Search for the cell housing the specified text and yield its [x, y] center coordinate. 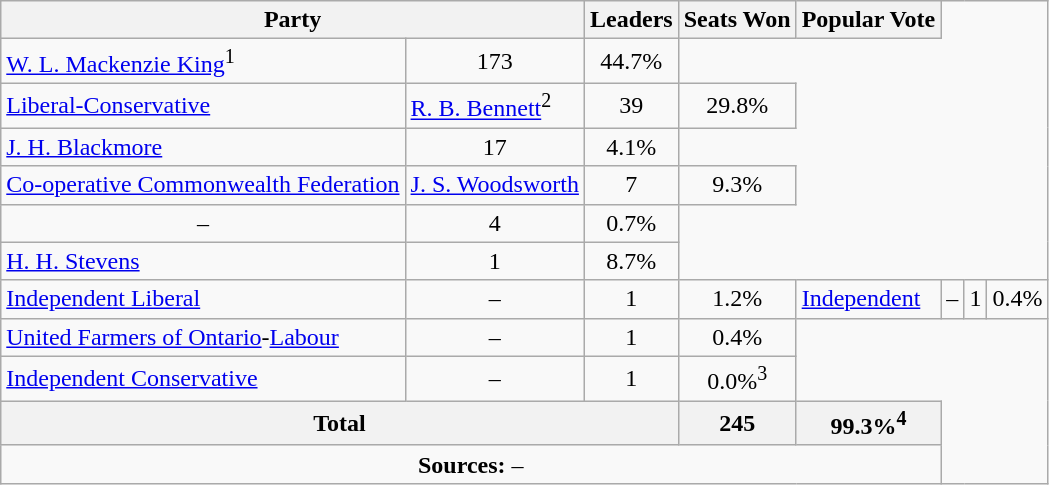
39 [631, 106]
1.2% [737, 299]
Sources: – [471, 464]
Leaders [631, 20]
Independent Liberal [203, 299]
W. L. Mackenzie King1 [203, 62]
4 [494, 223]
Independent Conservative [203, 378]
Popular Vote [868, 20]
United Farmers of Ontario-Labour [203, 337]
245 [737, 424]
Total [340, 424]
7 [631, 185]
44.7% [631, 62]
99.3%4 [868, 424]
Party [293, 20]
Independent [868, 299]
9.3% [737, 185]
H. H. Stevens [203, 261]
Seats Won [737, 20]
R. B. Bennett2 [494, 106]
0.7% [631, 223]
J. S. Woodsworth [494, 185]
Co-operative Commonwealth Federation [203, 185]
17 [494, 147]
4.1% [631, 147]
0.0%3 [737, 378]
29.8% [737, 106]
J. H. Blackmore [203, 147]
8.7% [631, 261]
Liberal-Conservative [203, 106]
173 [494, 62]
